Extract the (x, y) coordinate from the center of the cell holding the provided text.  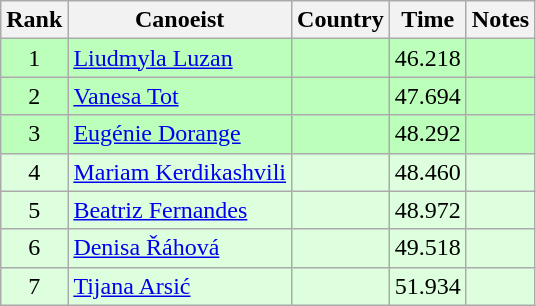
Rank (34, 20)
Liudmyla Luzan (180, 58)
51.934 (428, 286)
6 (34, 248)
49.518 (428, 248)
2 (34, 96)
Tijana Arsić (180, 286)
Beatriz Fernandes (180, 210)
47.694 (428, 96)
Mariam Kerdikashvili (180, 172)
48.460 (428, 172)
7 (34, 286)
Time (428, 20)
5 (34, 210)
Vanesa Tot (180, 96)
1 (34, 58)
48.972 (428, 210)
Denisa Řáhová (180, 248)
46.218 (428, 58)
Notes (500, 20)
48.292 (428, 134)
3 (34, 134)
Canoeist (180, 20)
Eugénie Dorange (180, 134)
Country (341, 20)
4 (34, 172)
